Locate the cell with the specified text and output its (X, Y) center coordinate. 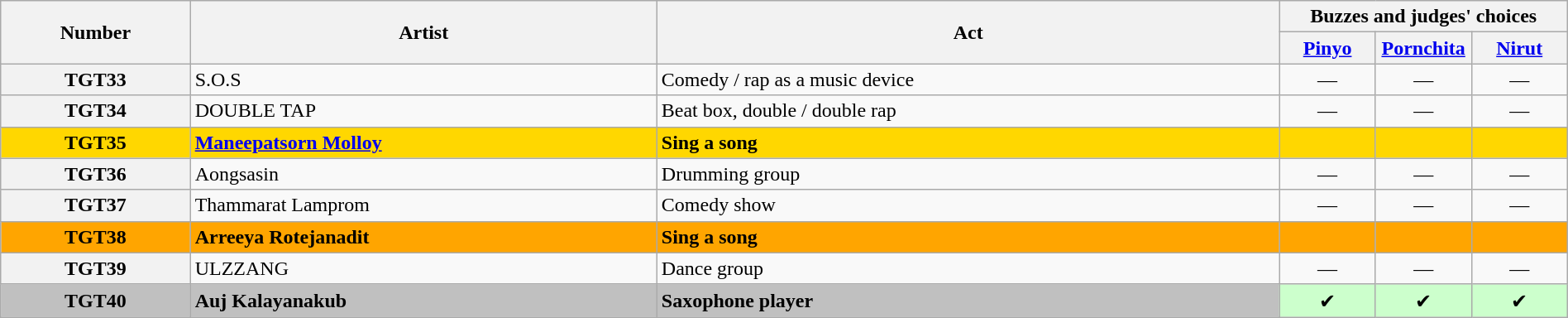
Pinyo (1327, 48)
Number (96, 32)
Act (968, 32)
Saxophone player (968, 301)
Arreeya Rotejanadit (423, 237)
Comedy / rap as a music device (968, 79)
TGT37 (96, 205)
Thammarat Lamprom (423, 205)
Maneepatsorn Molloy (423, 142)
TGT39 (96, 268)
Drumming group (968, 174)
TGT36 (96, 174)
Auj Kalayanakub (423, 301)
TGT33 (96, 79)
Nirut (1519, 48)
Beat box, double / double rap (968, 111)
DOUBLE TAP (423, 111)
TGT35 (96, 142)
TGT34 (96, 111)
TGT38 (96, 237)
Artist (423, 32)
TGT40 (96, 301)
S.O.S (423, 79)
Comedy show (968, 205)
ULZZANG (423, 268)
Buzzes and judges' choices (1423, 17)
Pornchita (1423, 48)
Aongsasin (423, 174)
Dance group (968, 268)
